Locate the cell with the specified text and output its [X, Y] center coordinate. 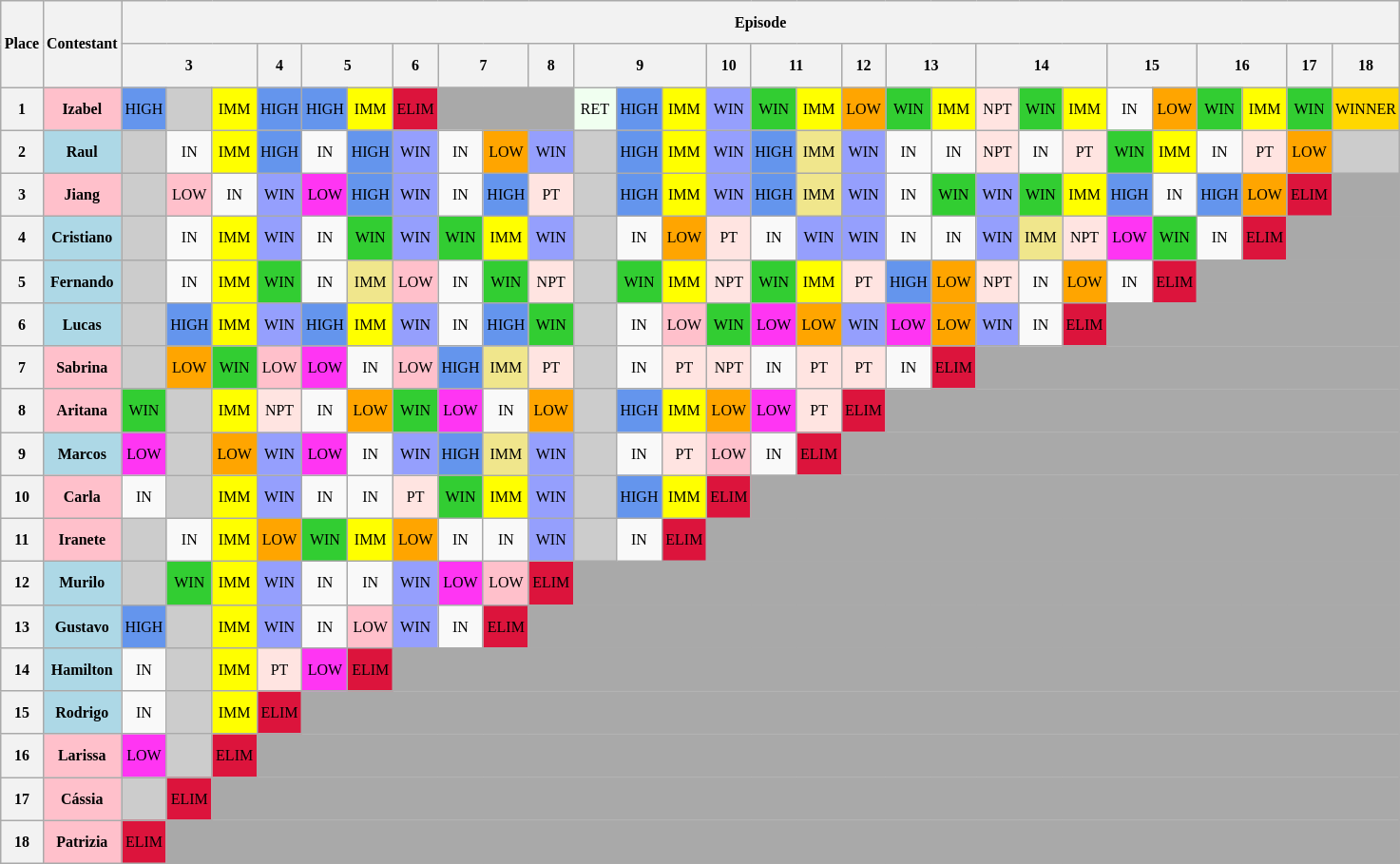
Lucas [82, 323]
Gustavo [82, 625]
Izabel [82, 108]
Larissa [82, 755]
RET [595, 108]
Place [22, 44]
Episode [760, 21]
Marcos [82, 452]
Hamilton [82, 669]
Rodrigo [82, 711]
1 [22, 108]
Sabrina [82, 367]
Carla [82, 496]
Aritana [82, 411]
Cássia [82, 798]
WINNER [1366, 108]
Iranete [82, 540]
2 [22, 152]
Fernando [82, 281]
Cristiano [82, 238]
Raul [82, 152]
Murilo [82, 582]
Contestant [82, 44]
Patrizia [82, 842]
Jiang [82, 194]
